Search for the cell housing the specified text and yield its (X, Y) center coordinate. 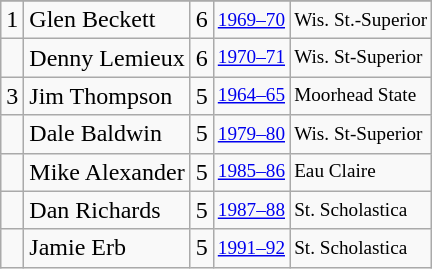
1970–71 (251, 58)
Dan Richards (107, 210)
1964–65 (251, 96)
Jamie Erb (107, 248)
Glen Beckett (107, 20)
1985–86 (251, 172)
1991–92 (251, 248)
1 (12, 20)
Eau Claire (361, 172)
Wis. St.-Superior (361, 20)
Moorhead State (361, 96)
1979–80 (251, 134)
Jim Thompson (107, 96)
1987–88 (251, 210)
1969–70 (251, 20)
Mike Alexander (107, 172)
Denny Lemieux (107, 58)
3 (12, 96)
Dale Baldwin (107, 134)
